Locate the cell with the specified text and output its (X, Y) center coordinate. 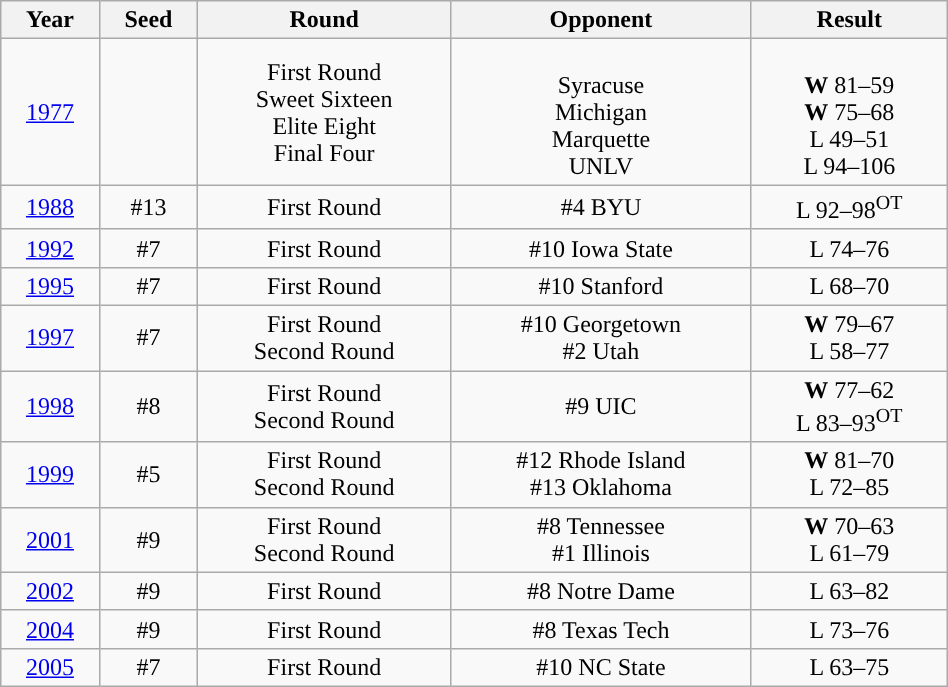
W 79–67L 58–77 (849, 338)
#8 (148, 407)
2005 (50, 667)
1998 (50, 407)
L 74–76 (849, 248)
W 70–63L 61–79 (849, 540)
#10 NC State (602, 667)
Opponent (602, 20)
L 68–70 (849, 286)
Round (324, 20)
1992 (50, 248)
#12 Rhode Island#13 Oklahoma (602, 474)
SyracuseMichiganMarquetteUNLV (602, 112)
#10 Stanford (602, 286)
L 73–76 (849, 629)
L 92–98OT (849, 208)
#8 Notre Dame (602, 591)
#10 Iowa State (602, 248)
Year (50, 20)
First RoundSweet SixteenElite EightFinal Four (324, 112)
L 63–82 (849, 591)
1999 (50, 474)
#5 (148, 474)
2001 (50, 540)
W 81–70L 72–85 (849, 474)
1995 (50, 286)
#8 Texas Tech (602, 629)
#4 BYU (602, 208)
#13 (148, 208)
2004 (50, 629)
2002 (50, 591)
W 81–59W 75–68L 49–51L 94–106 (849, 112)
1988 (50, 208)
#8 Tennessee#1 Illinois (602, 540)
Seed (148, 20)
#10 Georgetown#2 Utah (602, 338)
1997 (50, 338)
L 63–75 (849, 667)
W 77–62L 83–93OT (849, 407)
1977 (50, 112)
#9 UIC (602, 407)
Result (849, 20)
